From the cell containing the given text, extract its center point as (X, Y) coordinate. 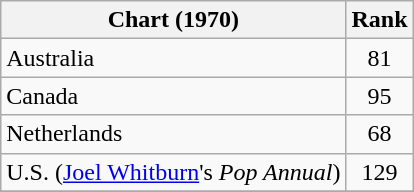
Canada (174, 96)
Netherlands (174, 134)
Chart (1970) (174, 20)
95 (380, 96)
U.S. (Joel Whitburn's Pop Annual) (174, 172)
Australia (174, 58)
Rank (380, 20)
81 (380, 58)
129 (380, 172)
68 (380, 134)
